From the cell containing the given text, extract its center point as (x, y) coordinate. 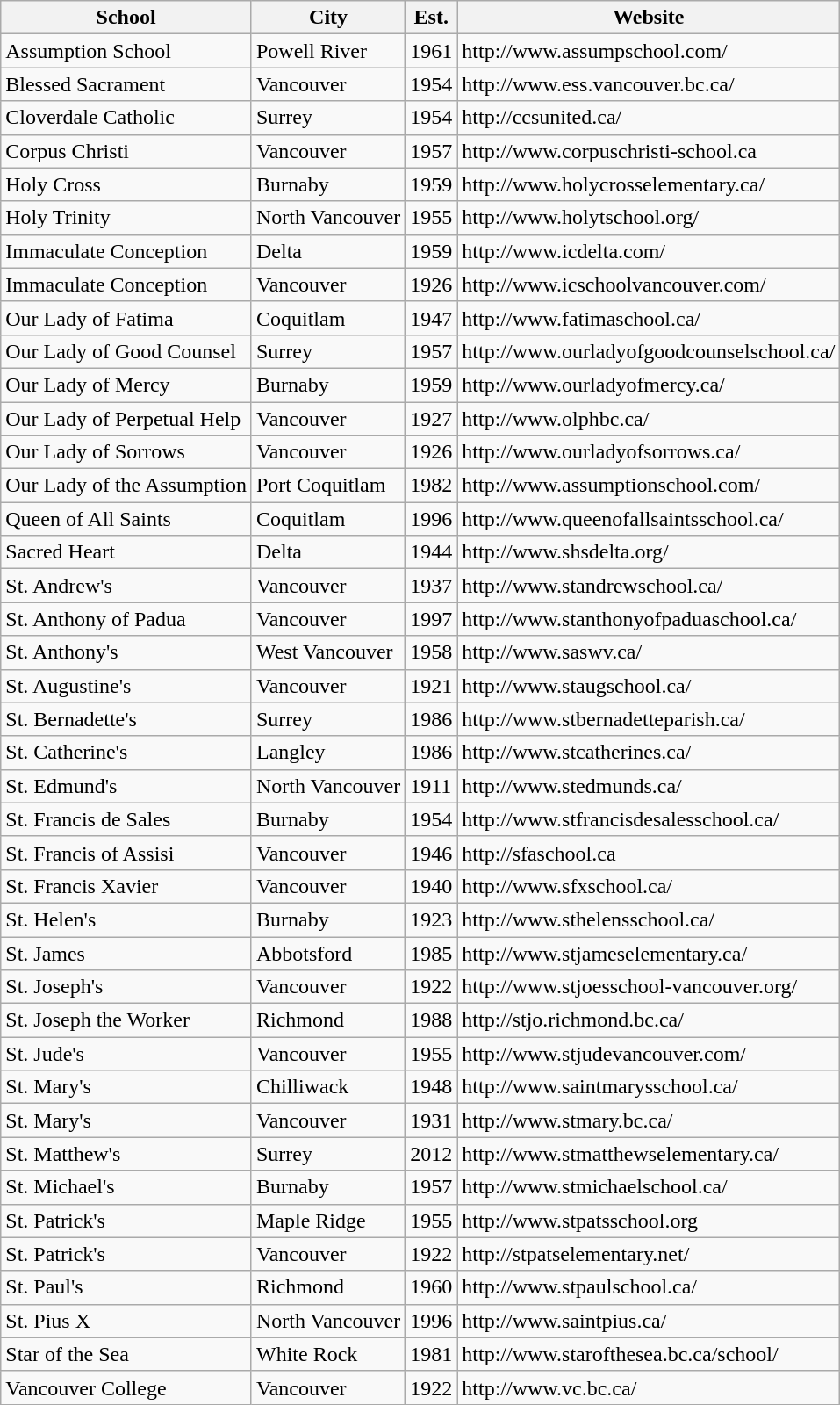
http://www.saswv.ca/ (649, 652)
http://www.icdelta.com/ (649, 251)
St. Matthew's (126, 1154)
http://www.stjoesschool-vancouver.org/ (649, 987)
http://www.holycrosselementary.ca/ (649, 184)
St. Catherine's (126, 753)
http://www.ourladyofgoodcounselschool.ca/ (649, 351)
1985 (432, 953)
St. Bernadette's (126, 719)
Our Lady of the Assumption (126, 486)
1981 (432, 1354)
Port Coquitlam (328, 486)
Vancouver College (126, 1387)
St. James (126, 953)
St. Francis Xavier (126, 886)
Our Lady of Mercy (126, 385)
http://www.queenofallsaintsschool.ca/ (649, 519)
1946 (432, 853)
http://www.saintpius.ca/ (649, 1321)
Corpus Christi (126, 151)
Sacred Heart (126, 552)
http://www.stfrancisdesalesschool.ca/ (649, 819)
St. Andrew's (126, 586)
http://stjo.richmond.bc.ca/ (649, 1020)
Our Lady of Sorrows (126, 452)
http://www.holytschool.org/ (649, 218)
St. Augustine's (126, 686)
http://www.assumptionschool.com/ (649, 486)
2012 (432, 1154)
Langley (328, 753)
St. Michael's (126, 1187)
http://www.fatimaschool.ca/ (649, 318)
http://www.sfxschool.ca/ (649, 886)
http://www.stjameselementary.ca/ (649, 953)
Holy Cross (126, 184)
http://www.stanthonyofpaduaschool.ca/ (649, 619)
1923 (432, 919)
http://www.shsdelta.org/ (649, 552)
Star of the Sea (126, 1354)
1921 (432, 686)
http://www.vc.bc.ca/ (649, 1387)
West Vancouver (328, 652)
Our Lady of Good Counsel (126, 351)
St. Helen's (126, 919)
1958 (432, 652)
Powell River (328, 51)
http://ccsunited.ca/ (649, 118)
1927 (432, 419)
http://sfaschool.ca (649, 853)
Blessed Sacrament (126, 84)
http://www.saintmarysschool.ca/ (649, 1087)
http://www.stpatsschool.org (649, 1221)
St. Francis of Assisi (126, 853)
http://www.assumpschool.com/ (649, 51)
http://www.stpaulschool.ca/ (649, 1287)
Assumption School (126, 51)
Chilliwack (328, 1087)
City (328, 18)
1948 (432, 1087)
http://www.icschoolvancouver.com/ (649, 285)
St. Paul's (126, 1287)
Website (649, 18)
St. Joseph's (126, 987)
St. Jude's (126, 1054)
1940 (432, 886)
Cloverdale Catholic (126, 118)
1988 (432, 1020)
http://www.stedmunds.ca/ (649, 786)
1947 (432, 318)
http://stpatselementary.net/ (649, 1254)
http://www.starofthesea.bc.ca/school/ (649, 1354)
St. Anthony of Padua (126, 619)
Holy Trinity (126, 218)
Maple Ridge (328, 1221)
St. Pius X (126, 1321)
http://www.stcatherines.ca/ (649, 753)
http://www.sthelensschool.ca/ (649, 919)
1911 (432, 786)
1961 (432, 51)
1944 (432, 552)
St. Francis de Sales (126, 819)
http://www.ourladyofsorrows.ca/ (649, 452)
1937 (432, 586)
http://www.stjudevancouver.com/ (649, 1054)
http://www.stmatthewselementary.ca/ (649, 1154)
http://www.ess.vancouver.bc.ca/ (649, 84)
1931 (432, 1120)
St. Edmund's (126, 786)
http://www.standrewschool.ca/ (649, 586)
http://www.stmary.bc.ca/ (649, 1120)
http://www.ourladyofmercy.ca/ (649, 385)
St. Joseph the Worker (126, 1020)
St. Anthony's (126, 652)
Abbotsford (328, 953)
http://www.corpuschristi-school.ca (649, 151)
School (126, 18)
http://www.stbernadetteparish.ca/ (649, 719)
1982 (432, 486)
http://www.staugschool.ca/ (649, 686)
1960 (432, 1287)
http://www.olphbc.ca/ (649, 419)
Our Lady of Fatima (126, 318)
Est. (432, 18)
http://www.stmichaelschool.ca/ (649, 1187)
Our Lady of Perpetual Help (126, 419)
1997 (432, 619)
Queen of All Saints (126, 519)
White Rock (328, 1354)
